Find where the given text appears and provide that cell's center as (X, Y) coordinate. 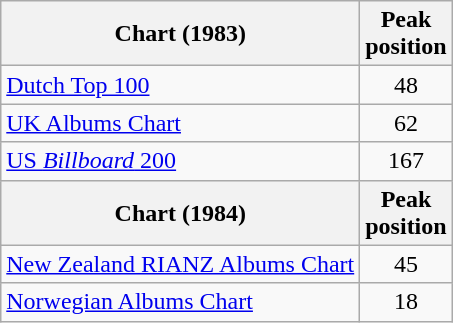
45 (406, 264)
US Billboard 200 (180, 161)
UK Albums Chart (180, 123)
48 (406, 85)
Norwegian Albums Chart (180, 302)
Chart (1984) (180, 212)
167 (406, 161)
Dutch Top 100 (180, 85)
18 (406, 302)
62 (406, 123)
New Zealand RIANZ Albums Chart (180, 264)
Chart (1983) (180, 34)
